Locate the cell with the specified text and output its [x, y] center coordinate. 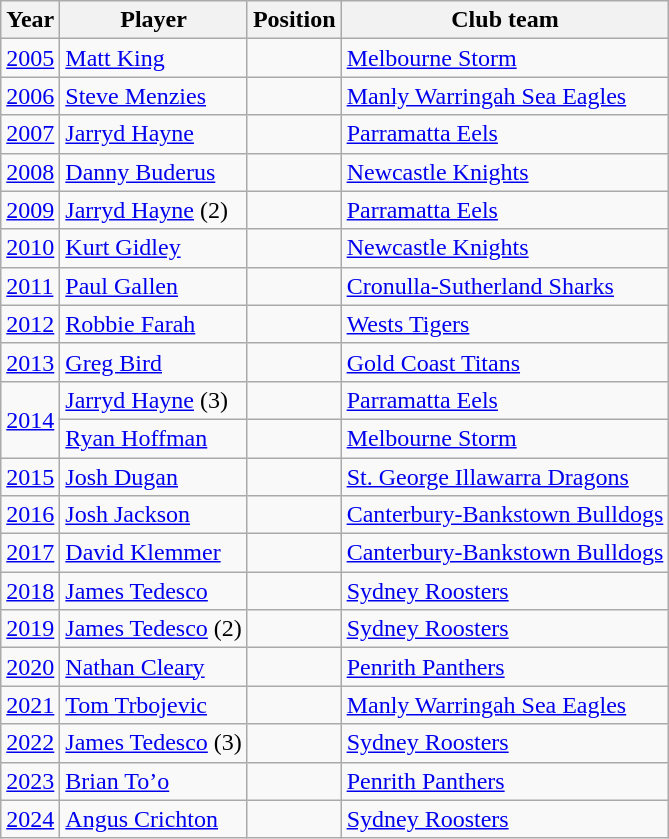
2011 [30, 286]
2023 [30, 781]
Josh Jackson [154, 515]
Danny Buderus [154, 172]
2006 [30, 96]
Nathan Cleary [154, 667]
Club team [505, 20]
Paul Gallen [154, 286]
2005 [30, 58]
Jarryd Hayne (3) [154, 400]
2010 [30, 248]
2016 [30, 515]
Robbie Farah [154, 324]
James Tedesco (3) [154, 743]
Year [30, 20]
2017 [30, 553]
2020 [30, 667]
Gold Coast Titans [505, 362]
2018 [30, 591]
James Tedesco (2) [154, 629]
Tom Trbojevic [154, 705]
James Tedesco [154, 591]
Ryan Hoffman [154, 438]
Steve Menzies [154, 96]
Kurt Gidley [154, 248]
2008 [30, 172]
Angus Crichton [154, 819]
Position [294, 20]
Matt King [154, 58]
2014 [30, 419]
2009 [30, 210]
2013 [30, 362]
2022 [30, 743]
Wests Tigers [505, 324]
2012 [30, 324]
St. George Illawarra Dragons [505, 477]
David Klemmer [154, 553]
2021 [30, 705]
Jarryd Hayne [154, 134]
Greg Bird [154, 362]
Brian To’o [154, 781]
2024 [30, 819]
Josh Dugan [154, 477]
2019 [30, 629]
Player [154, 20]
Cronulla-Sutherland Sharks [505, 286]
Jarryd Hayne (2) [154, 210]
2015 [30, 477]
2007 [30, 134]
